For the text-containing cell, return its midpoint in [x, y] coordinate format. 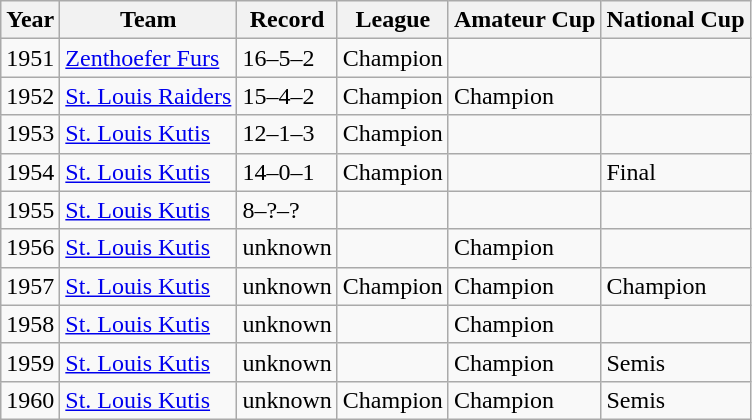
1952 [30, 96]
16–5–2 [287, 58]
1956 [30, 248]
League [392, 20]
Amateur Cup [524, 20]
12–1–3 [287, 134]
St. Louis Raiders [148, 96]
Team [148, 20]
Zenthoefer Furs [148, 58]
1955 [30, 210]
1951 [30, 58]
1953 [30, 134]
Final [676, 172]
Year [30, 20]
1960 [30, 400]
14–0–1 [287, 172]
8–?–? [287, 210]
15–4–2 [287, 96]
1957 [30, 286]
Record [287, 20]
1959 [30, 362]
1954 [30, 172]
National Cup [676, 20]
1958 [30, 324]
